Identify which cell holds the provided text, then report its (X, Y) central coordinate. 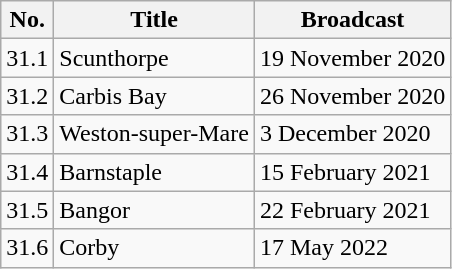
31.6 (28, 248)
31.5 (28, 210)
Bangor (154, 210)
Scunthorpe (154, 58)
Carbis Bay (154, 96)
22 February 2021 (352, 210)
31.1 (28, 58)
19 November 2020 (352, 58)
31.3 (28, 134)
15 February 2021 (352, 172)
Broadcast (352, 20)
17 May 2022 (352, 248)
Barnstaple (154, 172)
3 December 2020 (352, 134)
26 November 2020 (352, 96)
31.4 (28, 172)
31.2 (28, 96)
Weston-super-Mare (154, 134)
No. (28, 20)
Corby (154, 248)
Title (154, 20)
